Scan for the cell matching the given text and deliver its (x, y) coordinate at center. 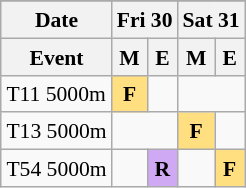
Event (56, 56)
T11 5000m (56, 94)
Sat 31 (212, 20)
T13 5000m (56, 130)
Fri 30 (145, 20)
Date (56, 20)
R (162, 168)
T54 5000m (56, 168)
